Pinpoint the cell where the given text exists, returning its (X, Y) midpoint coordinate. 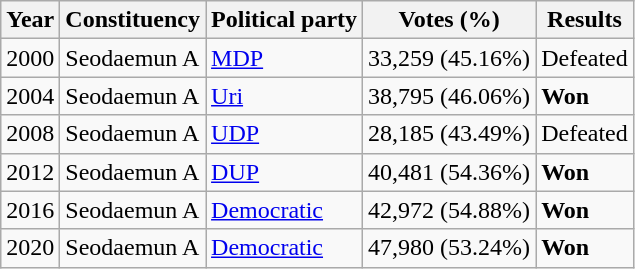
40,481 (54.36%) (450, 172)
Votes (%) (450, 20)
Political party (284, 20)
Year (30, 20)
2004 (30, 96)
38,795 (46.06%) (450, 96)
DUP (284, 172)
2008 (30, 134)
UDP (284, 134)
2016 (30, 210)
2000 (30, 58)
2020 (30, 248)
33,259 (45.16%) (450, 58)
MDP (284, 58)
Results (585, 20)
28,185 (43.49%) (450, 134)
2012 (30, 172)
Constituency (133, 20)
47,980 (53.24%) (450, 248)
Uri (284, 96)
42,972 (54.88%) (450, 210)
